Return [x, y] of the center of cell containing provided text 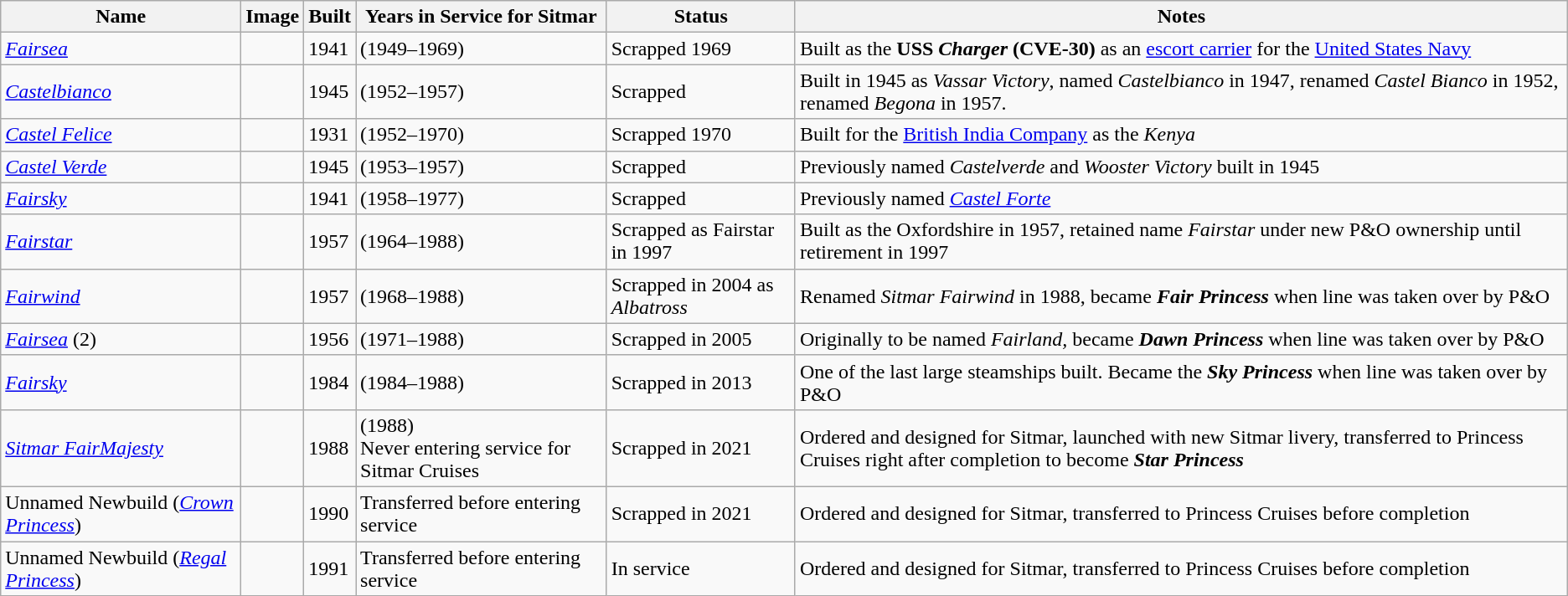
(1968–1988) [482, 296]
1984 [330, 382]
(1988)Never entering service for Sitmar Cruises [482, 448]
(1953–1957) [482, 167]
(1958–1977) [482, 198]
Name [121, 17]
(1971–1988) [482, 339]
Scrapped as Fairstar in 1997 [700, 241]
(1984–1988) [482, 382]
Scrapped in 2005 [700, 339]
Built in 1945 as Vassar Victory, named Castelbianco in 1947, renamed Castel Bianco in 1952, renamed Begona in 1957. [1181, 92]
Ordered and designed for Sitmar, launched with new Sitmar livery, transferred to Princess Cruises right after completion to become Star Princess [1181, 448]
1956 [330, 339]
Fairwind [121, 296]
Unnamed Newbuild (Regal Princess) [121, 568]
In service [700, 568]
(1949–1969) [482, 49]
Unnamed Newbuild (Crown Princess) [121, 514]
Built [330, 17]
Scrapped 1969 [700, 49]
Castel Felice [121, 135]
Previously named Castelverde and Wooster Victory built in 1945 [1181, 167]
Previously named Castel Forte [1181, 198]
One of the last large steamships built. Became the Sky Princess when line was taken over by P&O [1181, 382]
Years in Service for Sitmar [482, 17]
Scrapped in 2004 as Albatross [700, 296]
Image [273, 17]
Castelbianco [121, 92]
(1964–1988) [482, 241]
Fairstar [121, 241]
1988 [330, 448]
Castel Verde [121, 167]
Scrapped 1970 [700, 135]
Notes [1181, 17]
Built as the Oxfordshire in 1957, retained name Fairstar under new P&O ownership until retirement in 1997 [1181, 241]
Scrapped in 2013 [700, 382]
Originally to be named Fairland, became Dawn Princess when line was taken over by P&O [1181, 339]
Built as the USS Charger (CVE-30) as an escort carrier for the United States Navy [1181, 49]
Renamed Sitmar Fairwind in 1988, became Fair Princess when line was taken over by P&O [1181, 296]
(1952–1970) [482, 135]
1931 [330, 135]
Fairsea (2) [121, 339]
Fairsea [121, 49]
(1952–1957) [482, 92]
Built for the British India Company as the Kenya [1181, 135]
Sitmar FairMajesty [121, 448]
Status [700, 17]
1990 [330, 514]
1991 [330, 568]
